Pinpoint the cell where the given text exists, returning its (X, Y) midpoint coordinate. 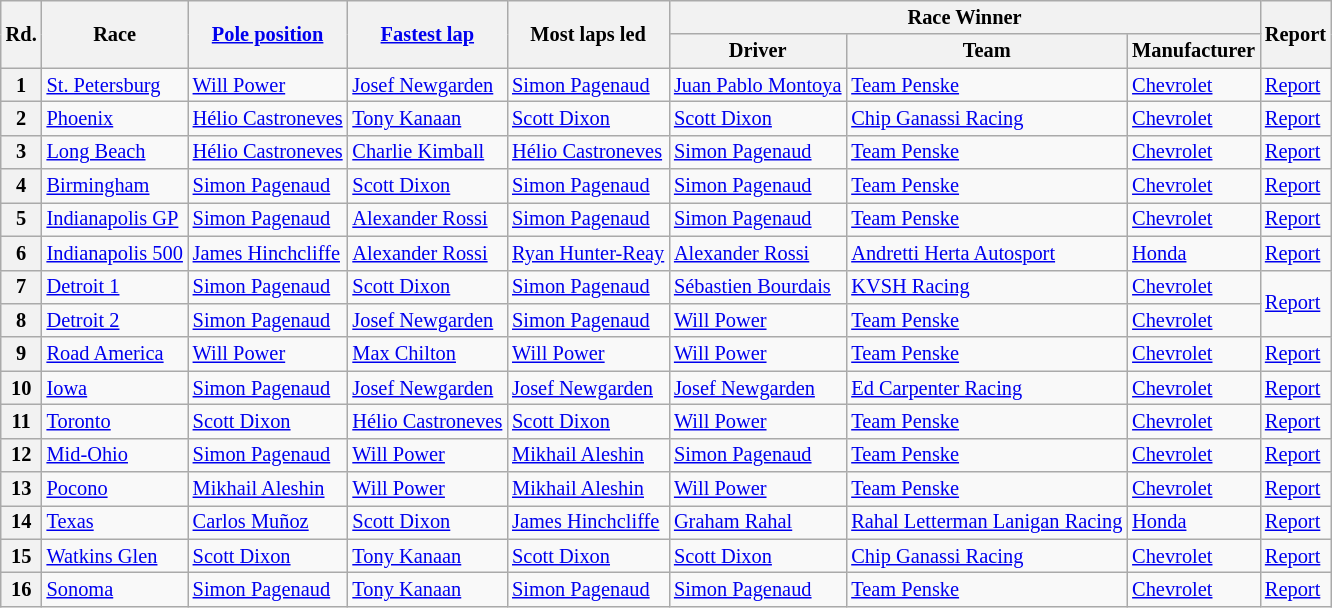
Detroit 2 (115, 320)
Rd. (22, 34)
Team (986, 51)
Texas (115, 522)
Charlie Kimball (427, 152)
Phoenix (115, 118)
Race Winner (964, 17)
Mid-Ohio (115, 455)
15 (22, 556)
Manufacturer (1194, 51)
Carlos Muñoz (268, 522)
6 (22, 253)
2 (22, 118)
Max Chilton (427, 354)
Pole position (268, 34)
Sonoma (115, 589)
10 (22, 388)
9 (22, 354)
Detroit 1 (115, 287)
8 (22, 320)
KVSH Racing (986, 287)
Race (115, 34)
3 (22, 152)
11 (22, 421)
Juan Pablo Montoya (758, 85)
Long Beach (115, 152)
16 (22, 589)
13 (22, 489)
Toronto (115, 421)
12 (22, 455)
Fastest lap (427, 34)
Andretti Herta Autosport (986, 253)
Driver (758, 51)
Watkins Glen (115, 556)
Indianapolis 500 (115, 253)
St. Petersburg (115, 85)
Graham Rahal (758, 522)
1 (22, 85)
Ryan Hunter-Reay (588, 253)
Ed Carpenter Racing (986, 388)
14 (22, 522)
Road America (115, 354)
Sébastien Bourdais (758, 287)
Pocono (115, 489)
4 (22, 186)
Rahal Letterman Lanigan Racing (986, 522)
Indianapolis GP (115, 219)
Birmingham (115, 186)
Most laps led (588, 34)
Iowa (115, 388)
5 (22, 219)
7 (22, 287)
